Extract the (X, Y) coordinate from the center of the cell holding the provided text.  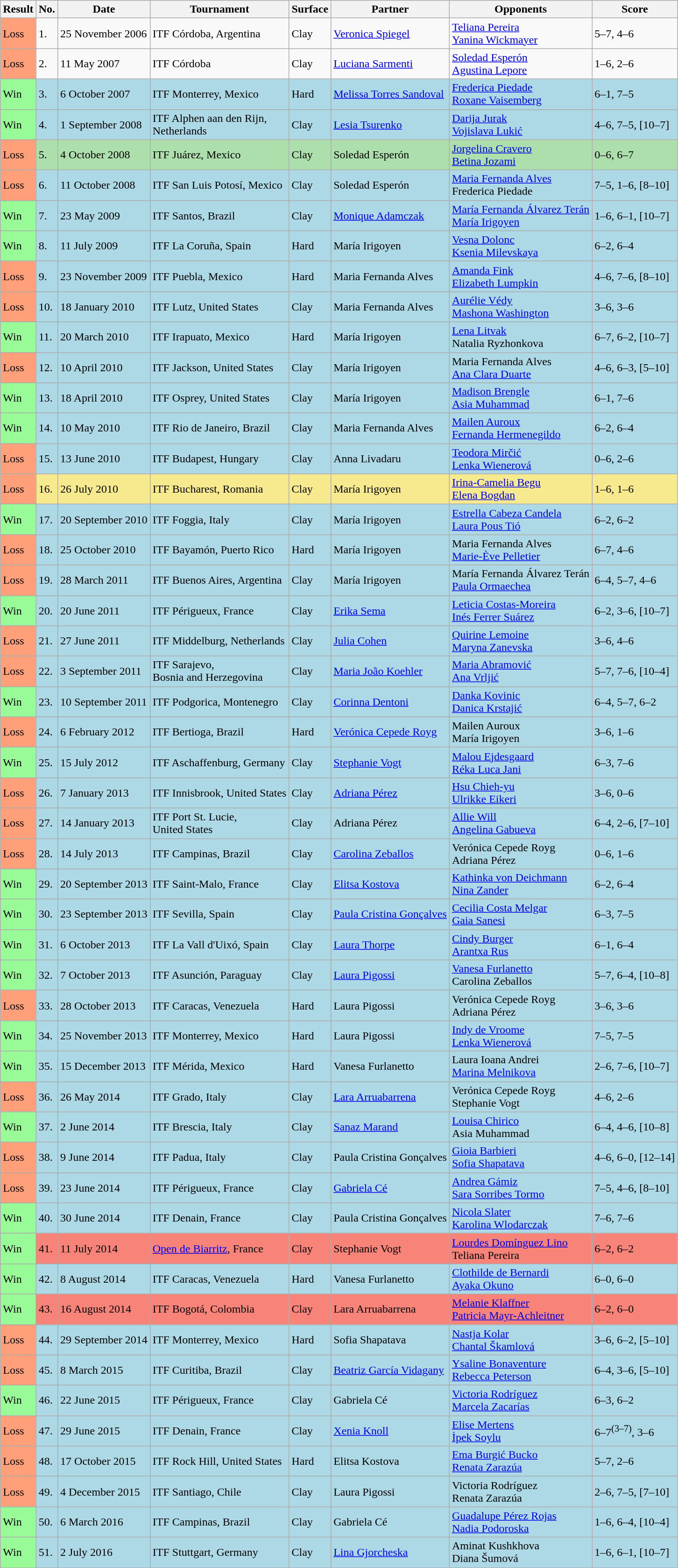
4–6, 6–3, [5–10] (635, 367)
Irina-Camelia Begu Elena Bogdan (520, 489)
5–7, 2–6 (635, 1462)
ITF Rio de Janeiro, Brazil (219, 429)
Veronica Spiegel (390, 34)
1 September 2008 (104, 124)
23 June 2014 (104, 1188)
13. (47, 398)
Madison Brengle Asia Muhammad (520, 398)
Darija Jurak Vojislava Lukić (520, 124)
23 November 2009 (104, 276)
Tournament (219, 9)
20 September 2013 (104, 884)
51. (47, 1552)
30. (47, 914)
16 August 2014 (104, 1309)
Nastja Kolar Chantal Škamlová (520, 1339)
30 June 2014 (104, 1218)
23 May 2009 (104, 216)
ITF Podgorica, Montenegro (219, 701)
27 June 2011 (104, 641)
18 January 2010 (104, 306)
Indy de Vroome Lenka Wienerová (520, 1036)
7 January 2013 (104, 793)
Maria Fernanda Alves Frederica Piedade (520, 185)
Malou Ejdesgaard Réka Luca Jani (520, 762)
Guadalupe Pérez Rojas Nadia Podoroska (520, 1522)
Maria Fernanda Alves Marie-Ève Pelletier (520, 550)
María Fernanda Álvarez Terán María Irigoyen (520, 216)
3–6, 4–6 (635, 641)
48. (47, 1462)
34. (47, 1036)
Elise Mertens İpek Soylu (520, 1431)
26 May 2014 (104, 1096)
Victoria Rodríguez Renata Zarazúa (520, 1491)
6–4, 4–6, [10–8] (635, 1127)
Mailen Auroux María Irigoyen (520, 732)
6–7(3–7), 3–6 (635, 1431)
ITF Puebla, Mexico (219, 276)
ITF Padua, Italy (219, 1157)
23 September 2013 (104, 914)
8 August 2014 (104, 1278)
4–6, 2–6 (635, 1096)
Lesia Tsurenko (390, 124)
13 June 2010 (104, 459)
No. (47, 9)
Amanda Fink Elizabeth Lumpkin (520, 276)
14. (47, 429)
19. (47, 580)
18 April 2010 (104, 398)
32. (47, 975)
1–6, 6–4, [10–4] (635, 1522)
Sofia Shapatava (390, 1339)
36. (47, 1096)
ITF Alphen aan den Rijn, Netherlands (219, 124)
Louisa Chirico Asia Muhammad (520, 1127)
ITF Bogotá, Colombia (219, 1309)
47. (47, 1431)
20 June 2011 (104, 611)
6 February 2012 (104, 732)
28 March 2011 (104, 580)
1. (47, 34)
Surface (310, 9)
ITF Aschaffenburg, Germany (219, 762)
6–3, 7–5 (635, 914)
Anna Livadaru (390, 459)
29 September 2014 (104, 1339)
6–2, 3–6, [10–7] (635, 611)
ITF Rock Hill, United States (219, 1462)
Date (104, 9)
6–7, 4–6 (635, 550)
20 September 2010 (104, 519)
Vesna Dolonc Ksenia Milevskaya (520, 246)
12. (47, 367)
Allie Will Angelina Gabueva (520, 823)
38. (47, 1157)
21. (47, 641)
2–6, 7–6, [10–7] (635, 1067)
3–6, 0–6 (635, 793)
6–4, 3–6, [5–10] (635, 1370)
6–4, 5–7, 4–6 (635, 580)
Cindy Burger Arantxa Rus (520, 945)
ITF Juárez, Mexico (219, 155)
7–5, 7–5 (635, 1036)
Victoria Rodríguez Marcela Zacarías (520, 1401)
14 January 2013 (104, 823)
25. (47, 762)
25 November 2006 (104, 34)
15 July 2012 (104, 762)
20 March 2010 (104, 337)
Ysaline Bonaventure Rebecca Peterson (520, 1370)
24. (47, 732)
45. (47, 1370)
25 October 2010 (104, 550)
5–7, 6–4, [10–8] (635, 975)
2–6, 7–5, [7–10] (635, 1491)
ITF Saint-Malo, France (219, 884)
6–4, 5–7, 6–2 (635, 701)
10 September 2011 (104, 701)
49. (47, 1491)
Lena Litvak Natalia Ryzhonkova (520, 337)
6 October 2013 (104, 945)
Lourdes Domínguez Lino Teliana Pereira (520, 1249)
17. (47, 519)
Vanesa Furlanetto Carolina Zeballos (520, 975)
7–5, 1–6, [8–10] (635, 185)
Verónica Cepede Royg (390, 732)
31. (47, 945)
Clothilde de Bernardi Ayaka Okuno (520, 1278)
11 October 2008 (104, 185)
Score (635, 9)
3–6, 6–2, [5–10] (635, 1339)
6–3, 6–2 (635, 1401)
Open de Biarritz, France (219, 1249)
Julia Cohen (390, 641)
Laura Thorpe (390, 945)
Danka Kovinic Danica Krstajić (520, 701)
ITF Port St. Lucie, United States (219, 823)
33. (47, 1006)
ITF Innisbrook, United States (219, 793)
15. (47, 459)
50. (47, 1522)
Kathinka von Deichmann Nina Zander (520, 884)
ITF Sevilla, Spain (219, 914)
20. (47, 611)
Maria João Koehler (390, 671)
Partner (390, 9)
3–6, 1–6 (635, 732)
5–7, 4–6 (635, 34)
Sanaz Marand (390, 1127)
11 July 2014 (104, 1249)
25 November 2013 (104, 1036)
2 June 2014 (104, 1127)
29. (47, 884)
2 July 2016 (104, 1552)
Xenia Knoll (390, 1431)
10 April 2010 (104, 367)
Hsu Chieh-yu Ulrikke Eikeri (520, 793)
14 July 2013 (104, 854)
Luciana Sarmenti (390, 64)
43. (47, 1309)
ITF Santos, Brazil (219, 216)
Cecilia Costa Melgar Gaia Sanesi (520, 914)
40. (47, 1218)
28. (47, 854)
4 December 2015 (104, 1491)
6. (47, 185)
Nicola Slater Karolina Wlodarczak (520, 1218)
8. (47, 246)
0–6, 6–7 (635, 155)
Melanie Klaffner Patricia Mayr-Achleitner (520, 1309)
1–6, 2–6 (635, 64)
6–1, 6–4 (635, 945)
Maria Fernanda Alves Ana Clara Duarte (520, 367)
23. (47, 701)
ITF Asunción, Paraguay (219, 975)
15 December 2013 (104, 1067)
ITF Bayamón, Puerto Rico (219, 550)
6–4, 2–6, [7–10] (635, 823)
Leticia Costas-Moreira Inés Ferrer Suárez (520, 611)
ITF Córdoba (219, 64)
26 July 2010 (104, 489)
8 March 2015 (104, 1370)
4 October 2008 (104, 155)
Teodora Mirčić Lenka Wienerová (520, 459)
11 May 2007 (104, 64)
7. (47, 216)
18. (47, 550)
7 October 2013 (104, 975)
Melissa Torres Sandoval (390, 94)
Ema Burgić Bucko Renata Zarazúa (520, 1462)
Jorgelina Cravero Betina Jozami (520, 155)
Erika Sema (390, 611)
Beatriz García Vidagany (390, 1370)
María Fernanda Álvarez Terán Paula Ormaechea (520, 580)
11. (47, 337)
6–7, 6–2, [10–7] (635, 337)
ITF Buenos Aires, Argentina (219, 580)
16. (47, 489)
42. (47, 1278)
5–7, 7–6, [10–4] (635, 671)
3. (47, 94)
29 June 2015 (104, 1431)
22 June 2015 (104, 1401)
ITF La Vall d'Uixó, Spain (219, 945)
6–0, 6–0 (635, 1278)
Lina Gjorcheska (390, 1552)
6 October 2007 (104, 94)
ITF Mérida, Mexico (219, 1067)
7–6, 7–6 (635, 1218)
4–6, 7–5, [10–7] (635, 124)
ITF Bucharest, Romania (219, 489)
9. (47, 276)
6–1, 7–5 (635, 94)
ITF Foggia, Italy (219, 519)
41. (47, 1249)
ITF San Luis Potosí, Mexico (219, 185)
6–3, 7–6 (635, 762)
ITF Irapuato, Mexico (219, 337)
28 October 2013 (104, 1006)
4–6, 6–0, [12–14] (635, 1157)
10 May 2010 (104, 429)
6–2, 6–0 (635, 1309)
Verónica Cepede Royg Stephanie Vogt (520, 1096)
ITF Stuttgart, Germany (219, 1552)
ITF Curitiba, Brazil (219, 1370)
ITF Bertioga, Brazil (219, 732)
3 September 2011 (104, 671)
ITF Córdoba, Argentina (219, 34)
0–6, 2–6 (635, 459)
39. (47, 1188)
Aminat Kushkhova Diana Šumová (520, 1552)
Result (18, 9)
Gioia Barbieri Sofia Shapatava (520, 1157)
4. (47, 124)
7–5, 4–6, [8–10] (635, 1188)
26. (47, 793)
35. (47, 1067)
2. (47, 64)
5. (47, 155)
ITF Grado, Italy (219, 1096)
ITF Budapest, Hungary (219, 459)
17 October 2015 (104, 1462)
46. (47, 1401)
ITF Osprey, United States (219, 398)
9 June 2014 (104, 1157)
ITF La Coruña, Spain (219, 246)
37. (47, 1127)
ITF Sarajevo, Bosnia and Herzegovina (219, 671)
Estrella Cabeza Candela Laura Pous Tió (520, 519)
10. (47, 306)
44. (47, 1339)
6 March 2016 (104, 1522)
Teliana Pereira Yanina Wickmayer (520, 34)
Maria Abramović Ana Vrljić (520, 671)
Mailen Auroux Fernanda Hermenegildo (520, 429)
Frederica Piedade Roxane Vaisemberg (520, 94)
ITF Middelburg, Netherlands (219, 641)
6–1, 7–6 (635, 398)
Andrea Gámiz Sara Sorribes Tormo (520, 1188)
ITF Lutz, United States (219, 306)
ITF Brescia, Italy (219, 1127)
Opponents (520, 9)
1–6, 1–6 (635, 489)
0–6, 1–6 (635, 854)
11 July 2009 (104, 246)
Monique Adamczak (390, 216)
22. (47, 671)
Quirine Lemoine Maryna Zanevska (520, 641)
ITF Santiago, Chile (219, 1491)
27. (47, 823)
Corinna Dentoni (390, 701)
Carolina Zeballos (390, 854)
Aurélie Védy Mashona Washington (520, 306)
ITF Jackson, United States (219, 367)
Soledad Esperón Agustina Lepore (520, 64)
4–6, 7–6, [8–10] (635, 276)
Laura Ioana Andrei Marina Melnikova (520, 1067)
